Output the [X, Y] coordinate of the center of the cell containing the given text.  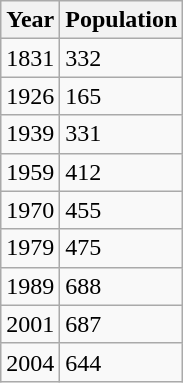
165 [122, 96]
1926 [30, 96]
412 [122, 172]
Year [30, 20]
331 [122, 134]
1970 [30, 210]
455 [122, 210]
687 [122, 324]
1989 [30, 286]
644 [122, 362]
1959 [30, 172]
2004 [30, 362]
475 [122, 248]
Population [122, 20]
1831 [30, 58]
688 [122, 286]
2001 [30, 324]
1979 [30, 248]
1939 [30, 134]
332 [122, 58]
